Scan for the cell matching the given text and deliver its (x, y) coordinate at center. 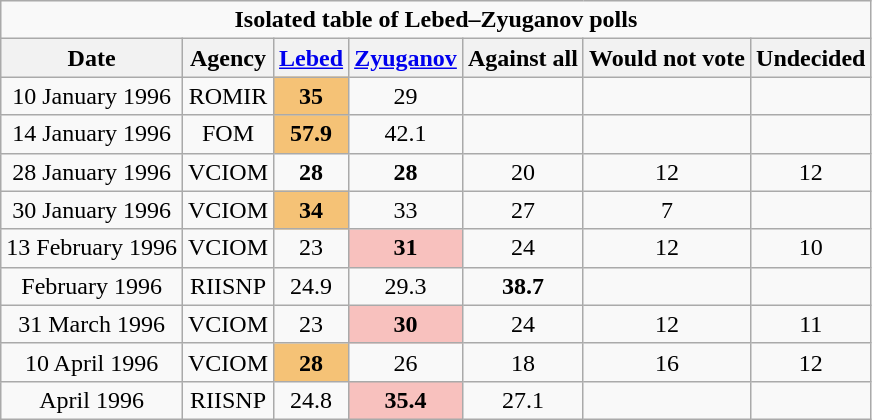
28 January 1996 (92, 172)
27.1 (522, 400)
31 (406, 248)
10 April 1996 (92, 362)
13 February 1996 (92, 248)
18 (522, 362)
29 (406, 96)
16 (666, 362)
10 (811, 248)
35 (312, 96)
Would not vote (666, 58)
35.4 (406, 400)
ROMIR (228, 96)
Undecided (811, 58)
11 (811, 324)
26 (406, 362)
Isolated table of Lebed–Zyuganov polls (436, 20)
29.3 (406, 286)
Zyuganov (406, 58)
24.9 (312, 286)
10 January 1996 (92, 96)
Lebed (312, 58)
34 (312, 210)
30 January 1996 (92, 210)
Against all (522, 58)
57.9 (312, 134)
14 January 1996 (92, 134)
33 (406, 210)
April 1996 (92, 400)
20 (522, 172)
38.7 (522, 286)
27 (522, 210)
February 1996 (92, 286)
30 (406, 324)
24.8 (312, 400)
Date (92, 58)
31 March 1996 (92, 324)
Agency (228, 58)
42.1 (406, 134)
FOM (228, 134)
7 (666, 210)
